Provide the (X, Y) coordinate of the cell's center where the given text is located.  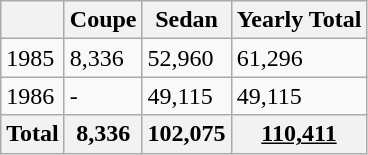
52,960 (186, 58)
Sedan (186, 20)
61,296 (299, 58)
Yearly Total (299, 20)
110,411 (299, 134)
1986 (33, 96)
102,075 (186, 134)
1985 (33, 58)
Coupe (103, 20)
- (103, 96)
Total (33, 134)
